Detect which cell encompasses the target text, then output its [x, y] center coordinate. 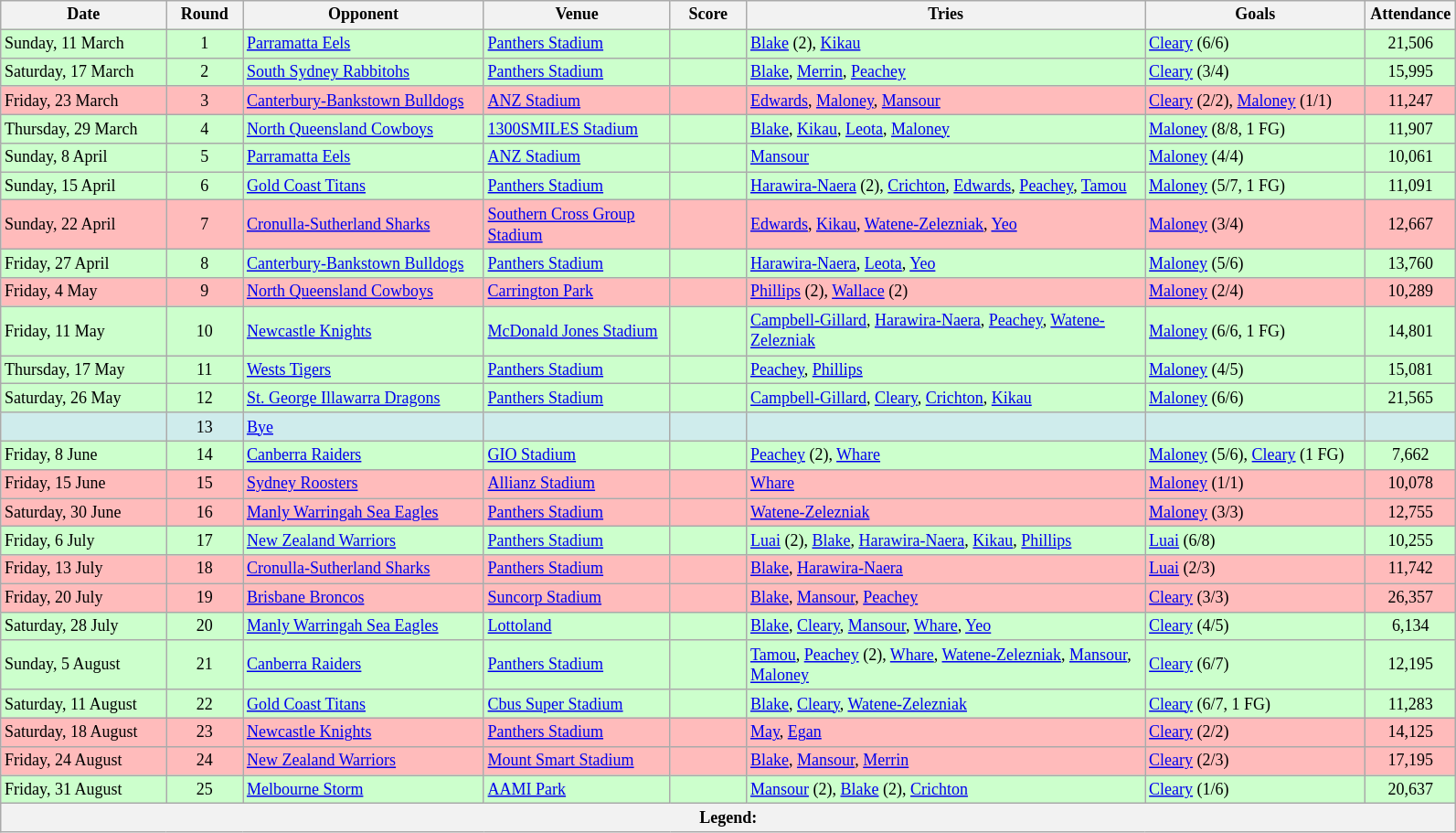
Saturday, 30 June [84, 512]
12,195 [1411, 665]
13 [205, 426]
Date [84, 15]
Venue [577, 15]
Sunday, 15 April [84, 187]
Peachey, Phillips [946, 369]
Friday, 23 March [84, 101]
Phillips (2), Wallace (2) [946, 293]
Maloney (3/4) [1256, 225]
Cleary (2/2) [1256, 732]
11,091 [1411, 187]
Cleary (4/5) [1256, 625]
21 [205, 665]
Friday, 11 May [84, 331]
Maloney (3/3) [1256, 512]
15 [205, 483]
Cleary (6/7, 1 FG) [1256, 704]
14,125 [1411, 732]
11,907 [1411, 128]
Cleary (3/4) [1256, 71]
Wests Tigers [364, 369]
Thursday, 29 March [84, 128]
Goals [1256, 15]
Tries [946, 15]
21,506 [1411, 44]
Saturday, 17 March [84, 71]
Saturday, 26 May [84, 399]
Friday, 13 July [84, 569]
Mount Smart Stadium [577, 761]
11,283 [1411, 704]
6 [205, 187]
20,637 [1411, 790]
Mansour (2), Blake (2), Crichton [946, 790]
Opponent [364, 15]
25 [205, 790]
Friday, 24 August [84, 761]
Maloney (5/6) [1256, 263]
Blake, Merrin, Peachey [946, 71]
21,565 [1411, 399]
9 [205, 293]
Edwards, Kikau, Watene-Zelezniak, Yeo [946, 225]
Suncorp Stadium [577, 598]
Maloney (5/7, 1 FG) [1256, 187]
Thursday, 17 May [84, 369]
8 [205, 263]
10,078 [1411, 483]
10,289 [1411, 293]
24 [205, 761]
Mansour [946, 157]
Maloney (2/4) [1256, 293]
1300SMILES Stadium [577, 128]
6,134 [1411, 625]
Maloney (4/4) [1256, 157]
Friday, 20 July [84, 598]
Brisbane Broncos [364, 598]
13,760 [1411, 263]
12 [205, 399]
Maloney (8/8, 1 FG) [1256, 128]
Cleary (2/3) [1256, 761]
2 [205, 71]
16 [205, 512]
Sydney Roosters [364, 483]
Harawira-Naera, Leota, Yeo [946, 263]
Maloney (6/6) [1256, 399]
12,667 [1411, 225]
Sunday, 11 March [84, 44]
7 [205, 225]
Maloney (6/6, 1 FG) [1256, 331]
10 [205, 331]
Sunday, 22 April [84, 225]
Southern Cross Group Stadium [577, 225]
Tamou, Peachey (2), Whare, Watene-Zelezniak, Mansour, Maloney [946, 665]
Blake, Mansour, Merrin [946, 761]
Luai (2/3) [1256, 569]
3 [205, 101]
AAMI Park [577, 790]
Campbell-Gillard, Cleary, Crichton, Kikau [946, 399]
Legend: [728, 817]
Luai (2), Blake, Harawira-Naera, Kikau, Phillips [946, 541]
Cbus Super Stadium [577, 704]
Blake (2), Kikau [946, 44]
Cleary (2/2), Maloney (1/1) [1256, 101]
11,247 [1411, 101]
Saturday, 18 August [84, 732]
Maloney (1/1) [1256, 483]
Sunday, 8 April [84, 157]
Round [205, 15]
Carrington Park [577, 293]
11,742 [1411, 569]
1 [205, 44]
Friday, 27 April [84, 263]
St. George Illawarra Dragons [364, 399]
26,357 [1411, 598]
Friday, 6 July [84, 541]
Sunday, 5 August [84, 665]
Cleary (6/6) [1256, 44]
Harawira-Naera (2), Crichton, Edwards, Peachey, Tamou [946, 187]
Friday, 31 August [84, 790]
Luai (6/8) [1256, 541]
11 [205, 369]
Campbell-Gillard, Harawira-Naera, Peachey, Watene-Zelezniak [946, 331]
Saturday, 11 August [84, 704]
5 [205, 157]
Blake, Harawira-Naera [946, 569]
Cleary (6/7) [1256, 665]
17 [205, 541]
Friday, 4 May [84, 293]
Blake, Kikau, Leota, Maloney [946, 128]
23 [205, 732]
May, Egan [946, 732]
10,255 [1411, 541]
Lottoland [577, 625]
7,662 [1411, 455]
McDonald Jones Stadium [577, 331]
Cleary (1/6) [1256, 790]
15,995 [1411, 71]
Bye [364, 426]
Maloney (4/5) [1256, 369]
Friday, 8 June [84, 455]
Maloney (5/6), Cleary (1 FG) [1256, 455]
20 [205, 625]
Saturday, 28 July [84, 625]
Edwards, Maloney, Mansour [946, 101]
GIO Stadium [577, 455]
South Sydney Rabbitohs [364, 71]
Peachey (2), Whare [946, 455]
Score [708, 15]
10,061 [1411, 157]
Friday, 15 June [84, 483]
Allianz Stadium [577, 483]
12,755 [1411, 512]
Melbourne Storm [364, 790]
19 [205, 598]
4 [205, 128]
14 [205, 455]
Whare [946, 483]
Blake, Cleary, Watene-Zelezniak [946, 704]
14,801 [1411, 331]
Attendance [1411, 15]
Watene-Zelezniak [946, 512]
18 [205, 569]
15,081 [1411, 369]
17,195 [1411, 761]
Blake, Cleary, Mansour, Whare, Yeo [946, 625]
22 [205, 704]
Blake, Mansour, Peachey [946, 598]
Cleary (3/3) [1256, 598]
